Pinpoint the cell where the given text exists, returning its (x, y) midpoint coordinate. 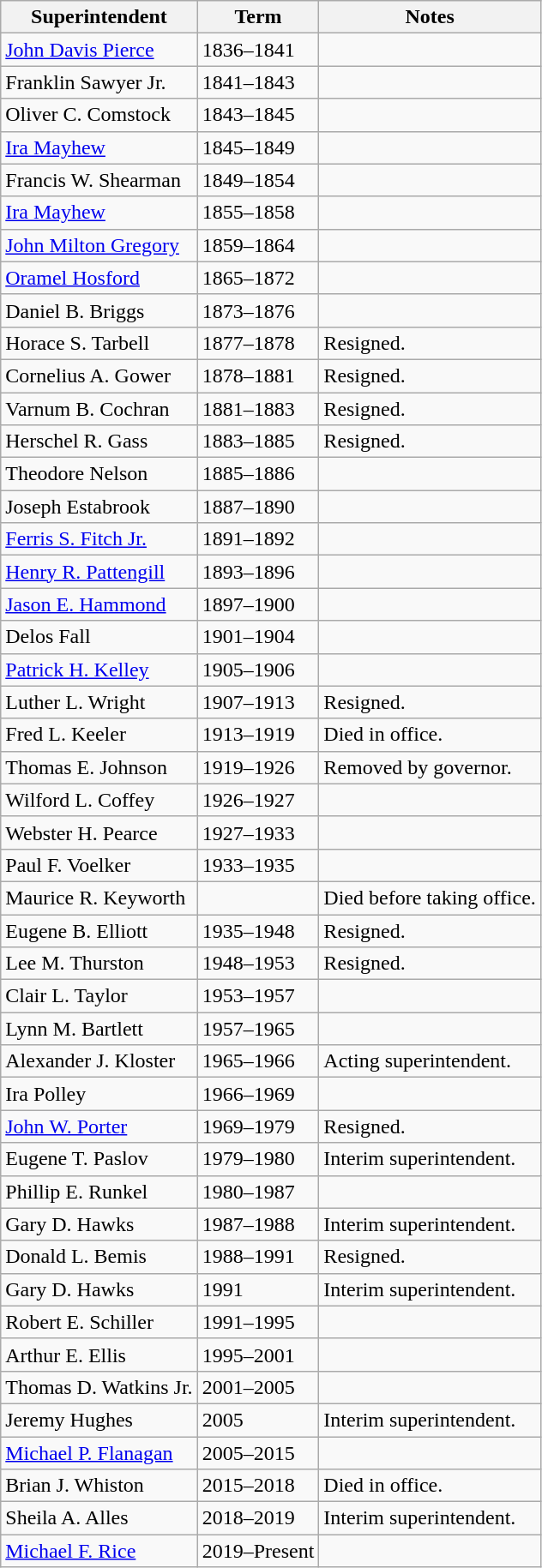
Cornelius A. Gower (99, 375)
Michael P. Flanagan (99, 1453)
1893–1896 (258, 572)
1843–1845 (258, 115)
2018–2019 (258, 1518)
1845–1849 (258, 147)
Jeremy Hughes (99, 1420)
1907–1913 (258, 702)
1883–1885 (258, 442)
Franklin Sawyer Jr. (99, 82)
1859–1864 (258, 245)
1836–1841 (258, 50)
Daniel B. Briggs (99, 310)
Theodore Nelson (99, 474)
1913–1919 (258, 735)
Maurice R. Keyworth (99, 898)
Donald L. Bemis (99, 1257)
1885–1886 (258, 474)
1987–1988 (258, 1224)
Eugene T. Paslov (99, 1159)
Superintendent (99, 17)
Alexander J. Kloster (99, 1061)
1935–1948 (258, 930)
1891–1892 (258, 539)
Phillip E. Runkel (99, 1192)
Removed by governor. (431, 767)
1881–1883 (258, 409)
Died before taking office. (431, 898)
1897–1900 (258, 604)
Michael F. Rice (99, 1551)
Delos Fall (99, 637)
1948–1953 (258, 964)
1953–1957 (258, 996)
1865–1872 (258, 278)
2015–2018 (258, 1486)
Lee M. Thurston (99, 964)
Robert E. Schiller (99, 1322)
Arthur E. Ellis (99, 1355)
2005 (258, 1420)
Thomas E. Johnson (99, 767)
Thomas D. Watkins Jr. (99, 1387)
Sheila A. Alles (99, 1518)
1957–1965 (258, 1029)
1905–1906 (258, 670)
John W. Porter (99, 1126)
1849–1854 (258, 180)
1877–1878 (258, 343)
1878–1881 (258, 375)
Clair L. Taylor (99, 996)
Eugene B. Elliott (99, 930)
1919–1926 (258, 767)
Fred L. Keeler (99, 735)
Henry R. Pattengill (99, 572)
1969–1979 (258, 1126)
Herschel R. Gass (99, 442)
Joseph Estabrook (99, 507)
1988–1991 (258, 1257)
Ferris S. Fitch Jr. (99, 539)
Ira Polley (99, 1094)
1926–1927 (258, 800)
1979–1980 (258, 1159)
Paul F. Voelker (99, 865)
John Davis Pierce (99, 50)
Francis W. Shearman (99, 180)
Lynn M. Bartlett (99, 1029)
1966–1969 (258, 1094)
1991 (258, 1289)
Varnum B. Cochran (99, 409)
Notes (431, 17)
1980–1987 (258, 1192)
1841–1843 (258, 82)
Jason E. Hammond (99, 604)
1965–1966 (258, 1061)
1887–1890 (258, 507)
1901–1904 (258, 637)
Wilford L. Coffey (99, 800)
1933–1935 (258, 865)
1927–1933 (258, 832)
Term (258, 17)
Brian J. Whiston (99, 1486)
2019–Present (258, 1551)
1873–1876 (258, 310)
Patrick H. Kelley (99, 670)
Horace S. Tarbell (99, 343)
John Milton Gregory (99, 245)
1995–2001 (258, 1355)
1855–1858 (258, 213)
Luther L. Wright (99, 702)
2005–2015 (258, 1453)
Acting superintendent. (431, 1061)
1991–1995 (258, 1322)
2001–2005 (258, 1387)
Oramel Hosford (99, 278)
Oliver C. Comstock (99, 115)
Webster H. Pearce (99, 832)
